Output the (x, y) coordinate of the center of the cell containing the given text.  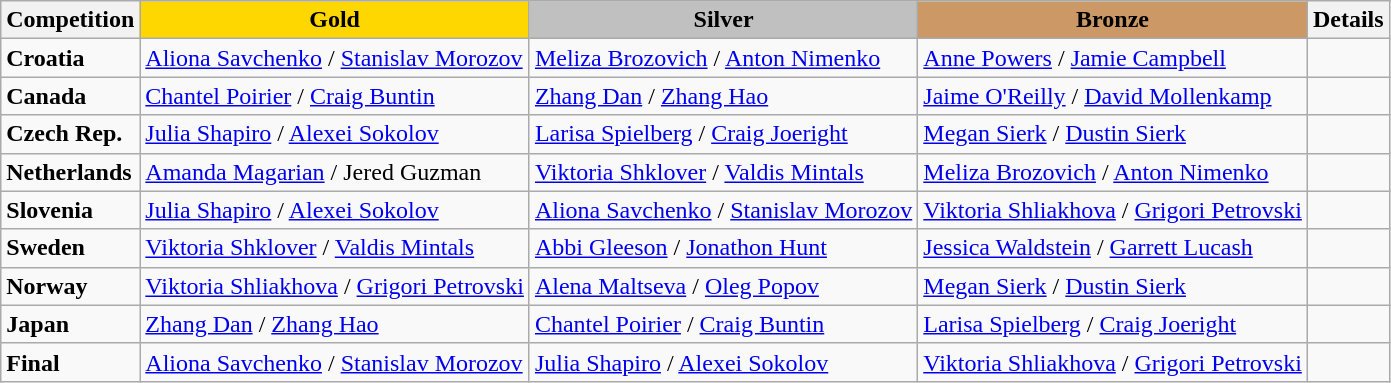
Croatia (70, 58)
Jaime O'Reilly / David Mollenkamp (1113, 96)
Amanda Magarian / Jered Guzman (335, 172)
Details (1348, 20)
Abbi Gleeson / Jonathon Hunt (723, 248)
Competition (70, 20)
Slovenia (70, 210)
Jessica Waldstein / Garrett Lucash (1113, 248)
Final (70, 362)
Sweden (70, 248)
Silver (723, 20)
Norway (70, 286)
Canada (70, 96)
Anne Powers / Jamie Campbell (1113, 58)
Japan (70, 324)
Netherlands (70, 172)
Alena Maltseva / Oleg Popov (723, 286)
Gold (335, 20)
Czech Rep. (70, 134)
Bronze (1113, 20)
